Extract the [X, Y] coordinate from the center of the cell holding the provided text.  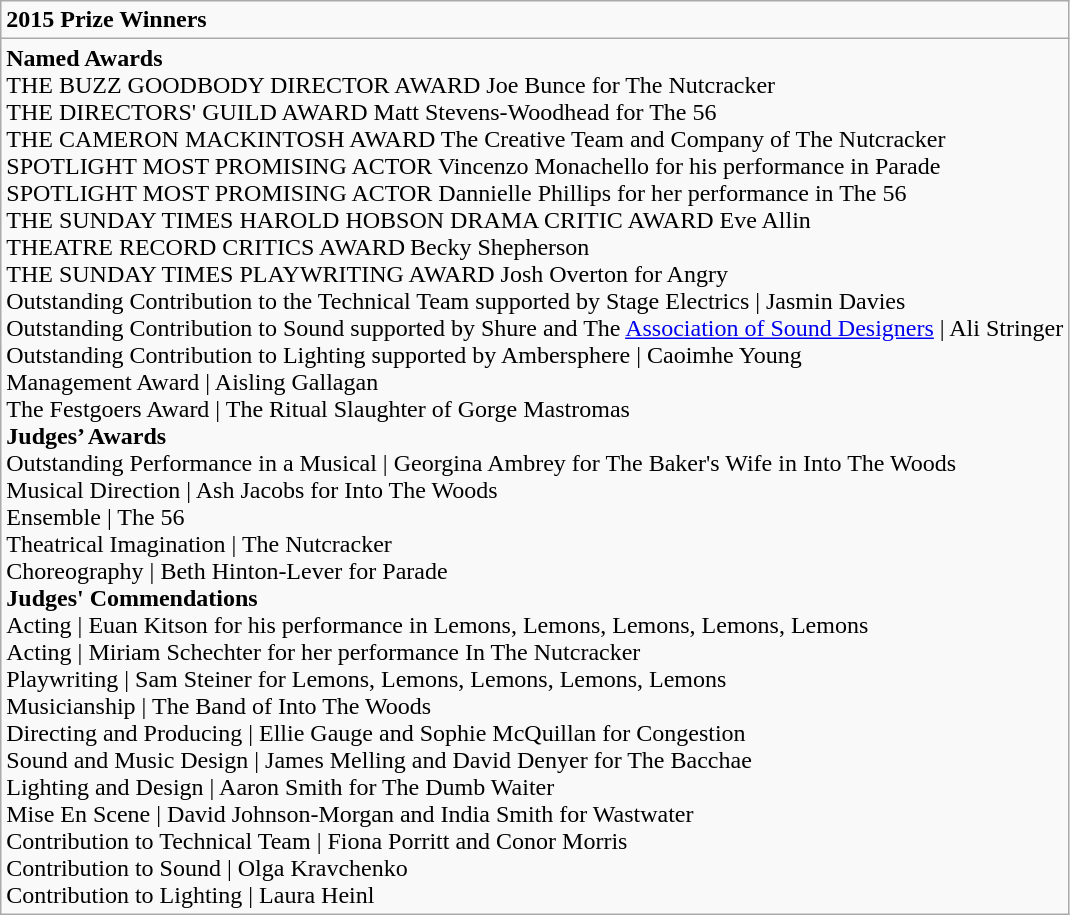
2015 Prize Winners [535, 20]
